Locate the cell with the specified text and output its (X, Y) center coordinate. 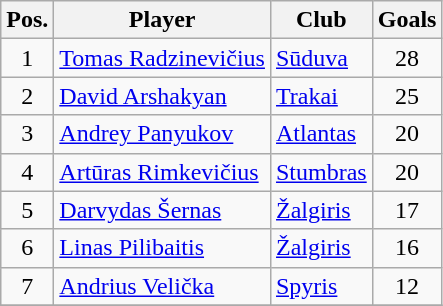
Stumbras (321, 172)
Pos. (28, 20)
3 (28, 134)
12 (407, 286)
Linas Pilibaitis (162, 248)
6 (28, 248)
Atlantas (321, 134)
7 (28, 286)
2 (28, 96)
28 (407, 58)
Goals (407, 20)
4 (28, 172)
25 (407, 96)
1 (28, 58)
Sūduva (321, 58)
Andrius Velička (162, 286)
Andrey Panyukov (162, 134)
5 (28, 210)
17 (407, 210)
Darvydas Šernas (162, 210)
Trakai (321, 96)
Tomas Radzinevičius (162, 58)
David Arshakyan (162, 96)
16 (407, 248)
Spyris (321, 286)
Player (162, 20)
Club (321, 20)
Artūras Rimkevičius (162, 172)
